Detect which cell encompasses the target text, then output its [x, y] center coordinate. 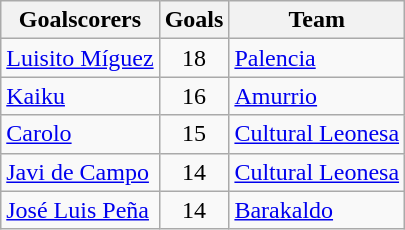
Team [317, 20]
Goals [194, 20]
Barakaldo [317, 210]
Goalscorers [80, 20]
Luisito Míguez [80, 58]
Amurrio [317, 96]
16 [194, 96]
Javi de Campo [80, 172]
Palencia [317, 58]
José Luis Peña [80, 210]
18 [194, 58]
Kaiku [80, 96]
Carolo [80, 134]
15 [194, 134]
